Find where the given text appears and provide that cell's center as [x, y] coordinate. 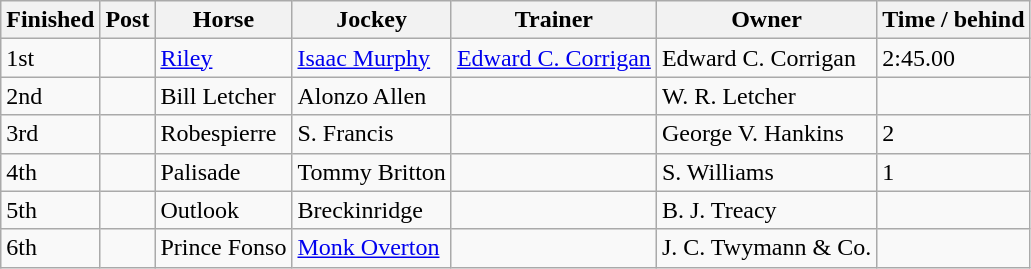
Finished [50, 20]
Time / behind [954, 20]
Owner [766, 20]
3rd [50, 134]
2nd [50, 96]
Alonzo Allen [372, 96]
Riley [224, 58]
2 [954, 134]
S. Francis [372, 134]
Breckinridge [372, 210]
1 [954, 172]
1st [50, 58]
Outlook [224, 210]
Robespierre [224, 134]
Horse [224, 20]
Trainer [554, 20]
4th [50, 172]
6th [50, 248]
Bill Letcher [224, 96]
Post [128, 20]
5th [50, 210]
S. Williams [766, 172]
Palisade [224, 172]
Tommy Britton [372, 172]
Prince Fonso [224, 248]
B. J. Treacy [766, 210]
George V. Hankins [766, 134]
Monk Overton [372, 248]
2:45.00 [954, 58]
Isaac Murphy [372, 58]
W. R. Letcher [766, 96]
J. C. Twymann & Co. [766, 248]
Jockey [372, 20]
